Provide the (x, y) coordinate of the cell's center where the given text is located.  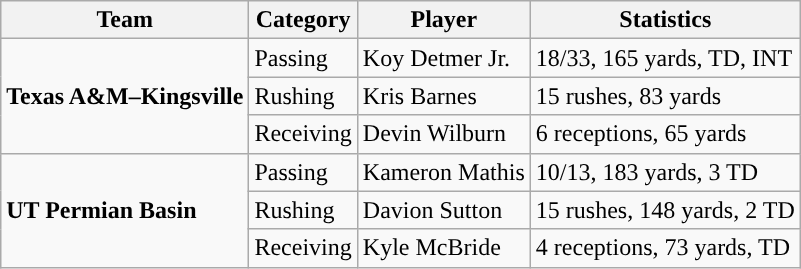
Kameron Mathis (444, 172)
Devin Wilburn (444, 134)
Texas A&M–Kingsville (125, 96)
Statistics (665, 20)
UT Permian Basin (125, 210)
Player (444, 20)
Category (303, 20)
Kris Barnes (444, 96)
Team (125, 20)
Davion Sutton (444, 210)
6 receptions, 65 yards (665, 134)
Koy Detmer Jr. (444, 58)
15 rushes, 148 yards, 2 TD (665, 210)
4 receptions, 73 yards, TD (665, 248)
Kyle McBride (444, 248)
15 rushes, 83 yards (665, 96)
10/13, 183 yards, 3 TD (665, 172)
18/33, 165 yards, TD, INT (665, 58)
